Provide the [X, Y] coordinate of the cell's center where the given text is located.  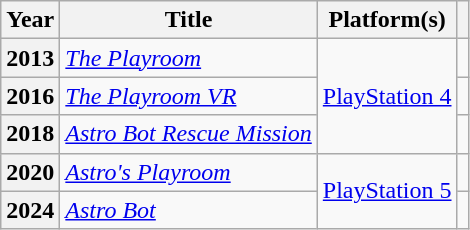
Astro Bot Rescue Mission [188, 134]
Astro's Playroom [188, 172]
PlayStation 4 [387, 96]
2020 [30, 172]
Title [188, 20]
Year [30, 20]
The Playroom VR [188, 96]
Platform(s) [387, 20]
2016 [30, 96]
2013 [30, 58]
Astro Bot [188, 210]
2018 [30, 134]
2024 [30, 210]
The Playroom [188, 58]
PlayStation 5 [387, 191]
